Detect which cell encompasses the target text, then output its [x, y] center coordinate. 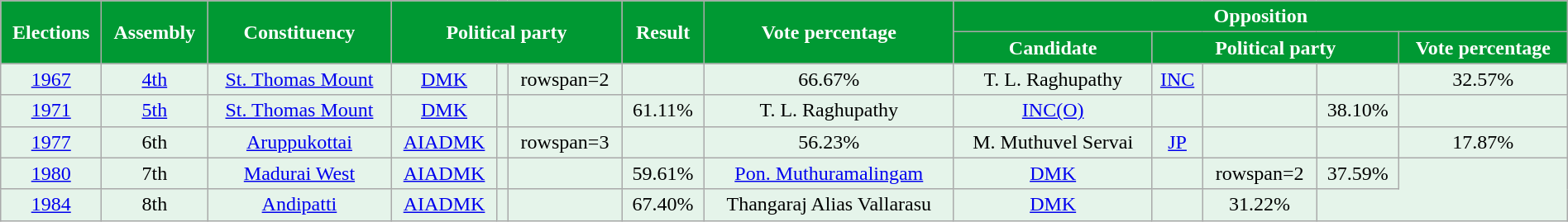
Aruppukottai [299, 142]
4th [155, 79]
Candidate [1053, 48]
1977 [51, 142]
17.87% [1483, 142]
Pon. Muthuramalingam [829, 173]
61.11% [663, 111]
Andipatti [299, 205]
rowspan=3 [565, 142]
5th [155, 111]
66.67% [829, 79]
1971 [51, 111]
59.61% [663, 173]
Assembly [155, 32]
1984 [51, 205]
31.22% [1260, 205]
1980 [51, 173]
Opposition [1260, 17]
Thangaraj Alias Vallarasu [829, 205]
Constituency [299, 32]
Result [663, 32]
INC [1178, 79]
8th [155, 205]
JP [1178, 142]
32.57% [1483, 79]
6th [155, 142]
37.59% [1358, 173]
7th [155, 173]
1967 [51, 79]
Elections [51, 32]
67.40% [663, 205]
38.10% [1358, 111]
56.23% [829, 142]
Madurai West [299, 173]
INC(O) [1053, 111]
M. Muthuvel Servai [1053, 142]
